Search for the cell housing the specified text and yield its (X, Y) center coordinate. 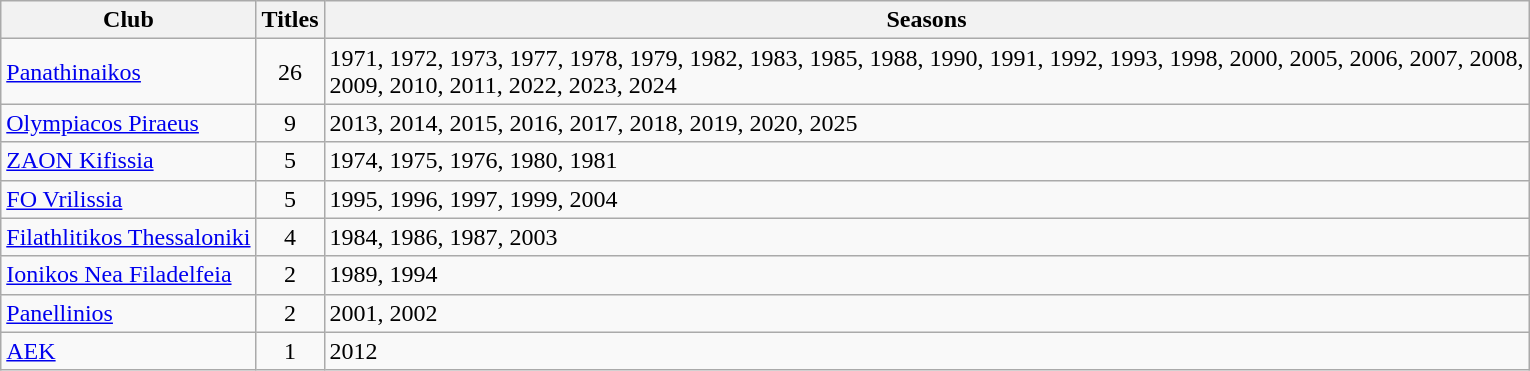
9 (290, 123)
FO Vrilissia (128, 199)
1 (290, 351)
2013, 2014, 2015, 2016, 2017, 2018, 2019, 2020, 2025 (926, 123)
Titles (290, 20)
1974, 1975, 1976, 1980, 1981 (926, 161)
Olympiacos Piraeus (128, 123)
1989, 1994 (926, 275)
ZAON Kifissia (128, 161)
Filathlitikos Thessaloniki (128, 237)
26 (290, 72)
1995, 1996, 1997, 1999, 2004 (926, 199)
4 (290, 237)
Seasons (926, 20)
2012 (926, 351)
Panellinios (128, 313)
2001, 2002 (926, 313)
Club (128, 20)
Panathinaikos (128, 72)
1984, 1986, 1987, 2003 (926, 237)
Ionikos Nea Filadelfeia (128, 275)
AEK (128, 351)
